Return (X, Y) of the center of cell containing provided text 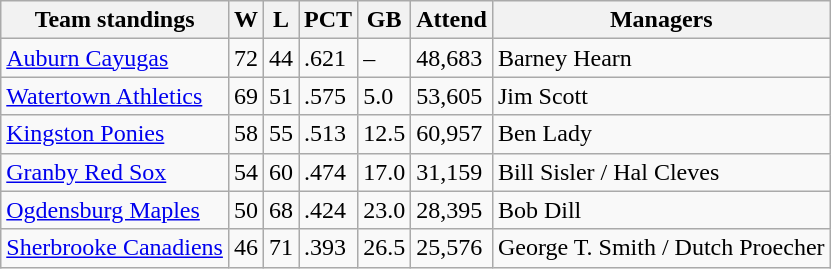
60,957 (452, 134)
.621 (328, 58)
58 (246, 134)
PCT (328, 20)
26.5 (384, 248)
Ogdensburg Maples (115, 210)
W (246, 20)
– (384, 58)
Jim Scott (661, 96)
.474 (328, 172)
Bill Sisler / Hal Cleves (661, 172)
.513 (328, 134)
71 (280, 248)
Ben Lady (661, 134)
17.0 (384, 172)
23.0 (384, 210)
28,395 (452, 210)
Barney Hearn (661, 58)
Attend (452, 20)
54 (246, 172)
Bob Dill (661, 210)
.575 (328, 96)
72 (246, 58)
.424 (328, 210)
Watertown Athletics (115, 96)
46 (246, 248)
Granby Red Sox (115, 172)
53,605 (452, 96)
Auburn Cayugas (115, 58)
50 (246, 210)
5.0 (384, 96)
Sherbrooke Canadiens (115, 248)
L (280, 20)
69 (246, 96)
44 (280, 58)
25,576 (452, 248)
68 (280, 210)
48,683 (452, 58)
51 (280, 96)
.393 (328, 248)
Team standings (115, 20)
31,159 (452, 172)
GB (384, 20)
12.5 (384, 134)
55 (280, 134)
George T. Smith / Dutch Proecher (661, 248)
60 (280, 172)
Kingston Ponies (115, 134)
Managers (661, 20)
